Extract the (x, y) coordinate from the center of the cell holding the provided text.  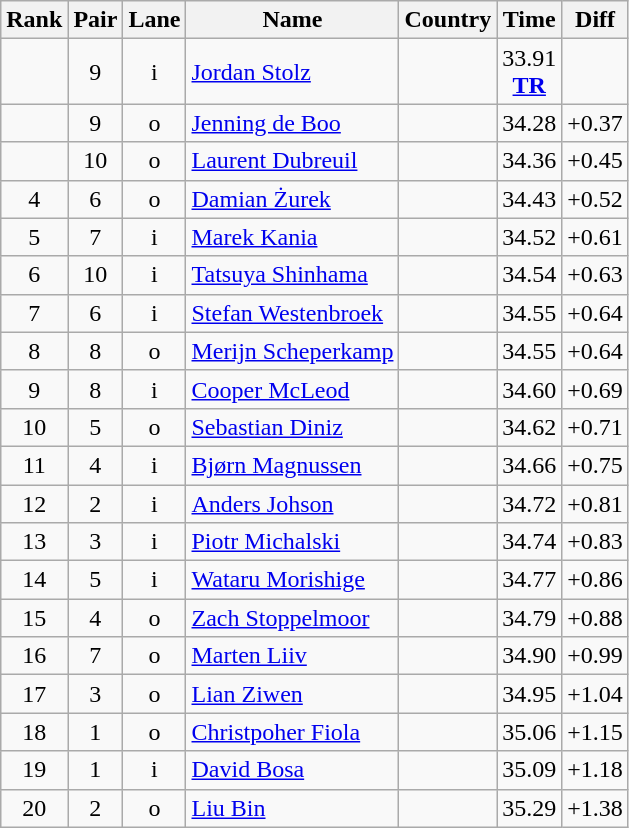
34.52 (530, 237)
+0.52 (596, 199)
Pair (96, 20)
35.09 (530, 770)
Merijn Scheperkamp (292, 351)
David Bosa (292, 770)
34.43 (530, 199)
+0.69 (596, 389)
17 (34, 694)
35.29 (530, 808)
Piotr Michalski (292, 542)
Cooper McLeod (292, 389)
12 (34, 503)
Liu Bin (292, 808)
+0.45 (596, 161)
Marten Liiv (292, 656)
34.54 (530, 275)
Jordan Stolz (292, 72)
19 (34, 770)
Lian Ziwen (292, 694)
18 (34, 732)
Lane (154, 20)
Name (292, 20)
34.36 (530, 161)
+0.86 (596, 580)
Zach Stoppelmoor (292, 618)
34.90 (530, 656)
+0.81 (596, 503)
+1.04 (596, 694)
Jenning de Boo (292, 123)
Anders Johson (292, 503)
34.77 (530, 580)
Bjørn Magnussen (292, 465)
34.62 (530, 427)
+0.61 (596, 237)
Diff (596, 20)
+1.18 (596, 770)
Laurent Dubreuil (292, 161)
34.60 (530, 389)
Time (530, 20)
+0.83 (596, 542)
34.66 (530, 465)
+0.88 (596, 618)
Tatsuya Shinhama (292, 275)
+1.15 (596, 732)
34.72 (530, 503)
13 (34, 542)
+0.75 (596, 465)
35.06 (530, 732)
Marek Kania (292, 237)
33.91TR (530, 72)
Damian Żurek (292, 199)
34.79 (530, 618)
Stefan Westenbroek (292, 313)
14 (34, 580)
11 (34, 465)
Rank (34, 20)
34.74 (530, 542)
+0.37 (596, 123)
15 (34, 618)
Sebastian Diniz (292, 427)
20 (34, 808)
16 (34, 656)
+0.71 (596, 427)
Country (448, 20)
+1.38 (596, 808)
34.95 (530, 694)
Wataru Morishige (292, 580)
+0.63 (596, 275)
34.28 (530, 123)
+0.99 (596, 656)
Christpoher Fiola (292, 732)
